Identify which cell holds the provided text, then report its [x, y] central coordinate. 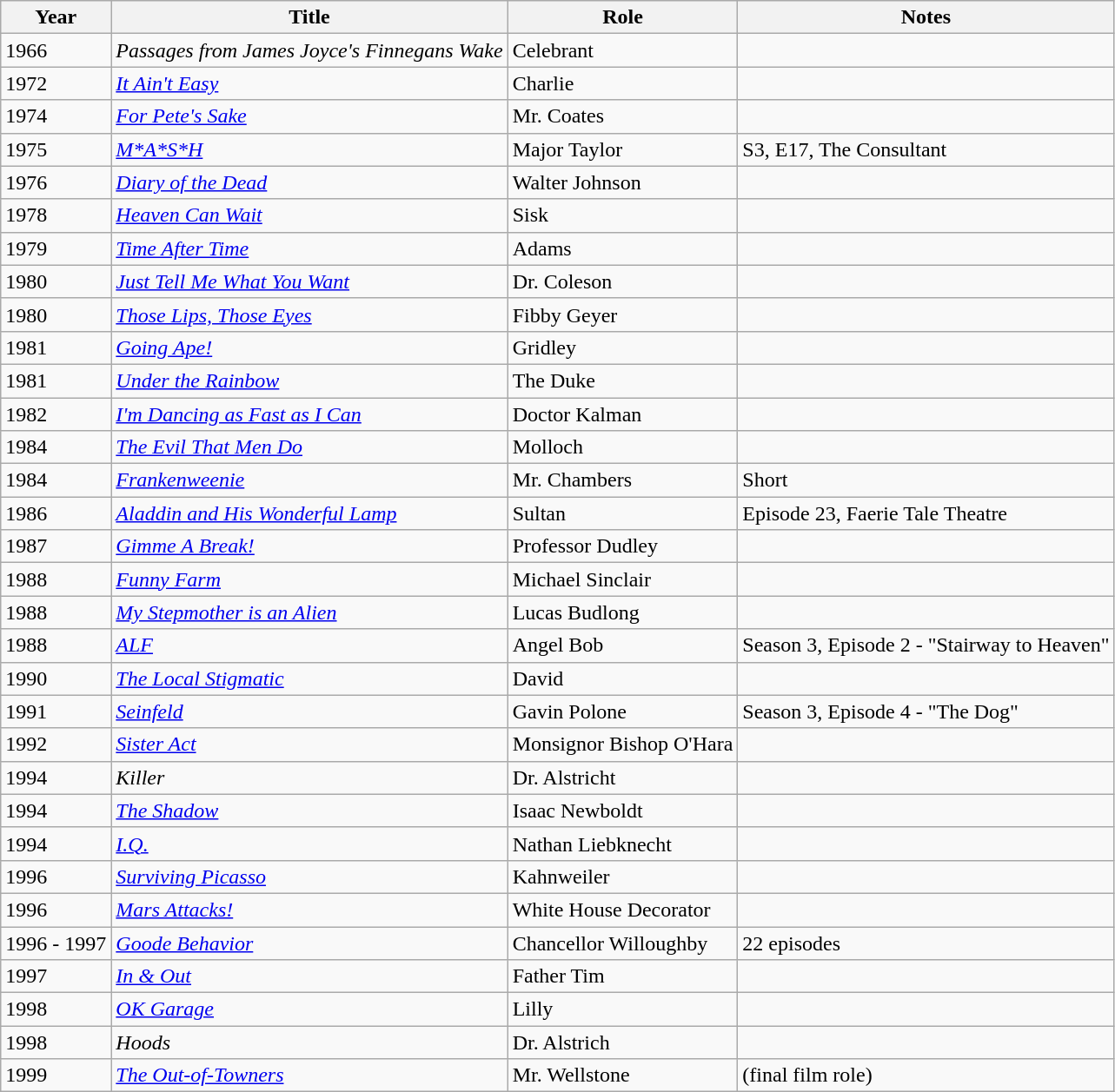
Lilly [622, 1009]
Mr. Wellstone [622, 1075]
Seinfeld [309, 711]
Sultan [622, 513]
1979 [56, 248]
Lucas Budlong [622, 612]
Sister Act [309, 745]
I.Q. [309, 844]
1974 [56, 116]
Celebrant [622, 50]
The Local Stigmatic [309, 678]
For Pete's Sake [309, 116]
22 episodes [926, 943]
My Stepmother is an Alien [309, 612]
1999 [56, 1075]
The Duke [622, 381]
Season 3, Episode 4 - "The Dog" [926, 711]
1975 [56, 149]
Goode Behavior [309, 943]
1982 [56, 414]
Gimme A Break! [309, 546]
Walter Johnson [622, 182]
The Shadow [309, 811]
Heaven Can Wait [309, 215]
I'm Dancing as Fast as I Can [309, 414]
1978 [56, 215]
David [622, 678]
Fibby Geyer [622, 314]
Role [622, 17]
Episode 23, Faerie Tale Theatre [926, 513]
1986 [56, 513]
Molloch [622, 447]
(final film role) [926, 1075]
1966 [56, 50]
1992 [56, 745]
Short [926, 480]
Gavin Polone [622, 711]
Kahnweiler [622, 877]
Mars Attacks! [309, 910]
Those Lips, Those Eyes [309, 314]
Going Ape! [309, 347]
Aladdin and His Wonderful Lamp [309, 513]
Major Taylor [622, 149]
S3, E17, The Consultant [926, 149]
Year [56, 17]
Mr. Coates [622, 116]
In & Out [309, 976]
ALF [309, 645]
Sisk [622, 215]
Gridley [622, 347]
Doctor Kalman [622, 414]
Charlie [622, 83]
Mr. Chambers [622, 480]
1991 [56, 711]
Chancellor Willoughby [622, 943]
1976 [56, 182]
Funny Farm [309, 579]
Isaac Newboldt [622, 811]
The Out-of-Towners [309, 1075]
Adams [622, 248]
Angel Bob [622, 645]
Killer [309, 778]
Title [309, 17]
Professor Dudley [622, 546]
1996 - 1997 [56, 943]
Father Tim [622, 976]
Nathan Liebknecht [622, 844]
M*A*S*H [309, 149]
1987 [56, 546]
1990 [56, 678]
Time After Time [309, 248]
1972 [56, 83]
Michael Sinclair [622, 579]
Under the Rainbow [309, 381]
Notes [926, 17]
Just Tell Me What You Want [309, 281]
White House Decorator [622, 910]
The Evil That Men Do [309, 447]
Surviving Picasso [309, 877]
Dr. Alstricht [622, 778]
Dr. Coleson [622, 281]
Passages from James Joyce's Finnegans Wake [309, 50]
OK Garage [309, 1009]
1997 [56, 976]
Frankenweenie [309, 480]
Diary of the Dead [309, 182]
Hoods [309, 1042]
It Ain't Easy [309, 83]
Monsignor Bishop O'Hara [622, 745]
Season 3, Episode 2 - "Stairway to Heaven" [926, 645]
Dr. Alstrich [622, 1042]
